Return [X, Y] of the center of cell containing provided text 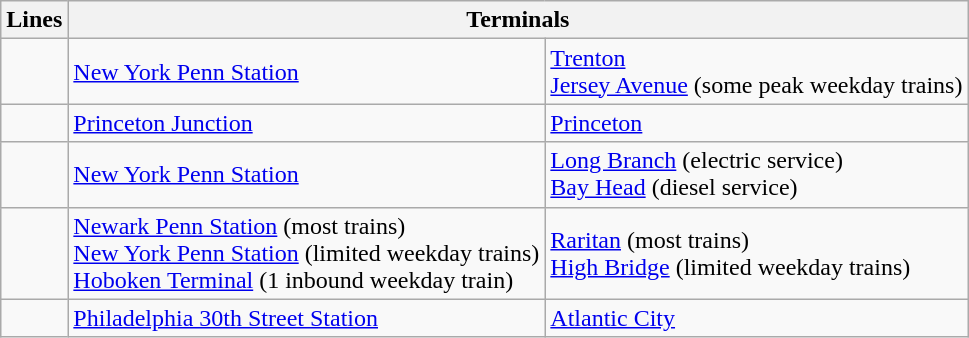
TrentonJersey Avenue (some peak weekday trains) [756, 72]
Terminals [518, 20]
Long Branch (electric service)Bay Head (diesel service) [756, 174]
Lines [34, 20]
Raritan (most trains)High Bridge (limited weekday trains) [756, 253]
Atlantic City [756, 318]
Newark Penn Station (most trains)New York Penn Station (limited weekday trains)Hoboken Terminal (1 inbound weekday train) [306, 253]
Princeton Junction [306, 123]
Philadelphia 30th Street Station [306, 318]
Princeton [756, 123]
